Locate the cell with the specified text and output its [x, y] center coordinate. 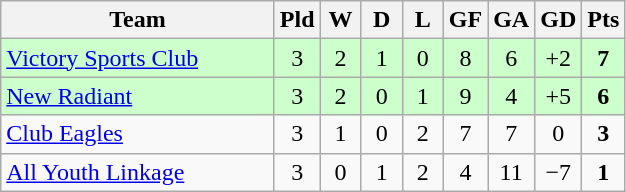
GA [512, 20]
Club Eagles [138, 134]
+5 [558, 96]
L [422, 20]
GD [558, 20]
D [382, 20]
Pld [297, 20]
11 [512, 172]
Victory Sports Club [138, 58]
8 [465, 58]
Team [138, 20]
All Youth Linkage [138, 172]
9 [465, 96]
New Radiant [138, 96]
−7 [558, 172]
GF [465, 20]
W [340, 20]
+2 [558, 58]
Pts [604, 20]
